Search for the cell housing the specified text and yield its [X, Y] center coordinate. 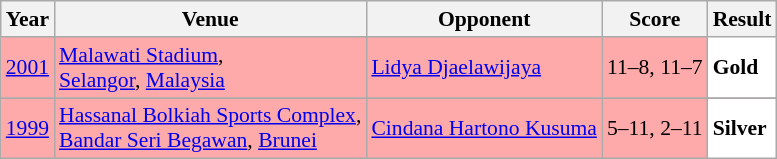
Venue [210, 19]
Score [655, 19]
Malawati Stadium, Selangor, Malaysia [210, 68]
Year [28, 19]
1999 [28, 128]
Silver [742, 128]
5–11, 2–11 [655, 128]
11–8, 11–7 [655, 68]
Opponent [484, 19]
Cindana Hartono Kusuma [484, 128]
Hassanal Bolkiah Sports Complex, Bandar Seri Begawan, Brunei [210, 128]
Lidya Djaelawijaya [484, 68]
Result [742, 19]
2001 [28, 68]
Gold [742, 68]
